Extract the [X, Y] coordinate from the center of the cell holding the provided text.  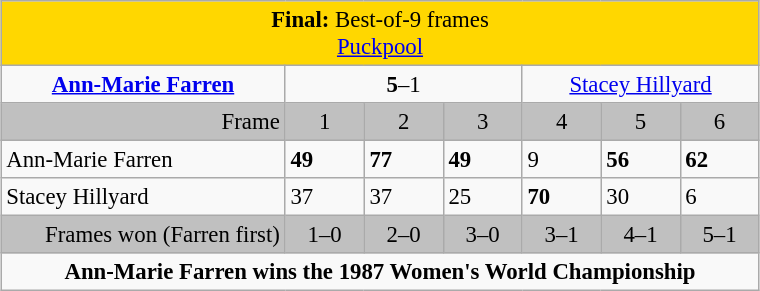
77 [404, 160]
25 [482, 197]
3 [482, 122]
3–0 [482, 235]
70 [562, 197]
5 [640, 122]
56 [640, 160]
Final: Best-of-9 framesPuckpool [380, 34]
2–0 [404, 235]
9 [562, 160]
4–1 [640, 235]
3–1 [562, 235]
30 [640, 197]
Frame [143, 122]
1 [324, 122]
2 [404, 122]
4 [562, 122]
Frames won (Farren first) [143, 235]
62 [720, 160]
1–0 [324, 235]
